Capture the cell that displays the provided text and extract its [X, Y] central coordinate. 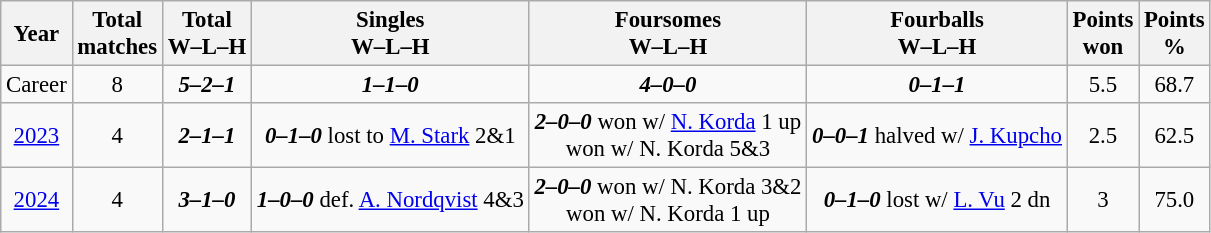
TotalW–L–H [206, 34]
Points% [1174, 34]
4–0–0 [668, 85]
3–1–0 [206, 200]
62.5 [1174, 136]
3 [1102, 200]
Pointswon [1102, 34]
68.7 [1174, 85]
0–1–0 lost to M. Stark 2&1 [390, 136]
SinglesW–L–H [390, 34]
2023 [36, 136]
FoursomesW–L–H [668, 34]
75.0 [1174, 200]
1–0–0 def. A. Nordqvist 4&3 [390, 200]
0–1–0 lost w/ L. Vu 2 dn [938, 200]
FourballsW–L–H [938, 34]
2–0–0 won w/ N. Korda 3&2won w/ N. Korda 1 up [668, 200]
0–0–1 halved w/ J. Kupcho [938, 136]
Career [36, 85]
Year [36, 34]
2.5 [1102, 136]
5–2–1 [206, 85]
0–1–1 [938, 85]
1–1–0 [390, 85]
2–1–1 [206, 136]
8 [117, 85]
2–0–0 won w/ N. Korda 1 upwon w/ N. Korda 5&3 [668, 136]
2024 [36, 200]
Totalmatches [117, 34]
5.5 [1102, 85]
